Scan for the cell matching the given text and deliver its (X, Y) coordinate at center. 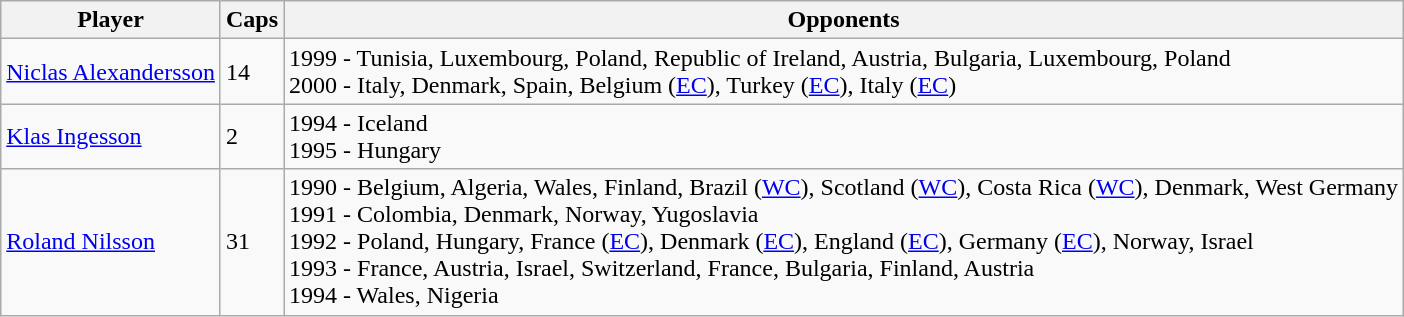
Niclas Alexandersson (111, 72)
Opponents (844, 20)
Player (111, 20)
Klas Ingesson (111, 136)
Caps (252, 20)
14 (252, 72)
2 (252, 136)
Roland Nilsson (111, 242)
31 (252, 242)
1994 - Iceland1995 - Hungary (844, 136)
